Search for the cell housing the specified text and yield its [x, y] center coordinate. 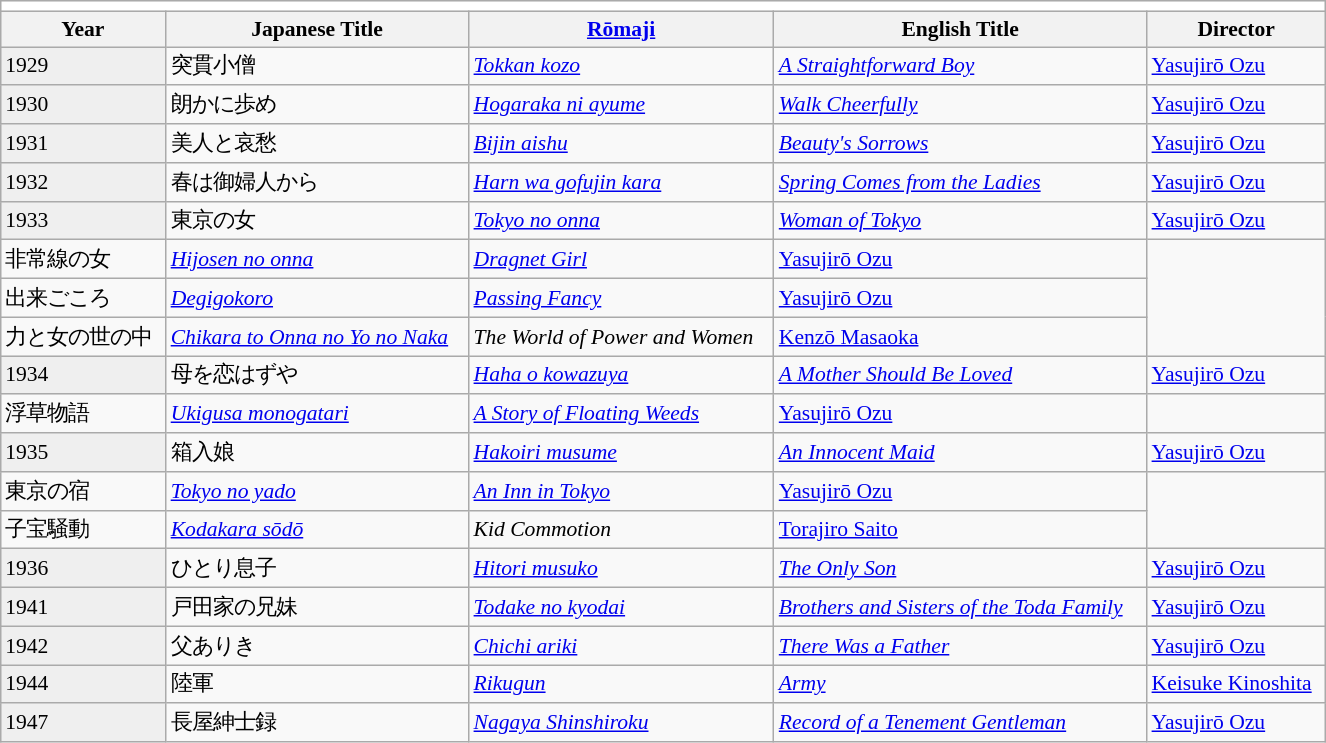
ひとり息子 [318, 568]
Tokyo no onna [622, 220]
母を恋はずや [318, 376]
浮草物語 [82, 414]
1936 [82, 568]
突貫小僧 [318, 66]
1931 [82, 144]
Degigokoro [318, 298]
Rikugun [622, 684]
Ukigusa monogatari [318, 414]
1947 [82, 722]
Keisuke Kinoshita [1236, 684]
An Inn in Tokyo [622, 490]
1935 [82, 452]
Kid Commotion [622, 530]
Torajiro Saito [960, 530]
Brothers and Sisters of the Toda Family [960, 606]
父ありき [318, 646]
Hakoiri musume [622, 452]
English Title [960, 29]
There Was a Father [960, 646]
Hogaraka ni ayume [622, 104]
Spring Comes from the Ladies [960, 182]
出来ごころ [82, 298]
東京の宿 [82, 490]
Kodakara sōdō [318, 530]
1941 [82, 606]
The World of Power and Women [622, 336]
Todake no kyodai [622, 606]
Nagaya Shinshiroku [622, 722]
Harn wa gofujin kara [622, 182]
非常線の女 [82, 260]
Army [960, 684]
A Straightforward Boy [960, 66]
1934 [82, 376]
子宝騒動 [82, 530]
Woman of Tokyo [960, 220]
東京の女 [318, 220]
1942 [82, 646]
1944 [82, 684]
Year [82, 29]
A Mother Should Be Loved [960, 376]
力と女の世の中 [82, 336]
Hijosen no onna [318, 260]
朗かに歩め [318, 104]
箱入娘 [318, 452]
Rōmaji [622, 29]
Dragnet Girl [622, 260]
陸軍 [318, 684]
Kenzō Masaoka [960, 336]
美人と哀愁 [318, 144]
1930 [82, 104]
Record of a Tenement Gentleman [960, 722]
長屋紳士録 [318, 722]
Hitori musuko [622, 568]
春は御婦人から [318, 182]
Chikara to Onna no Yo no Naka [318, 336]
An Innocent Maid [960, 452]
Director [1236, 29]
Bijin aishu [622, 144]
A Story of Floating Weeds [622, 414]
Passing Fancy [622, 298]
1933 [82, 220]
Chichi ariki [622, 646]
Tokyo no yado [318, 490]
Haha o kowazuya [622, 376]
Beauty's Sorrows [960, 144]
1929 [82, 66]
戸田家の兄妹 [318, 606]
1932 [82, 182]
Tokkan kozo [622, 66]
Japanese Title [318, 29]
The Only Son [960, 568]
Walk Cheerfully [960, 104]
